Return [X, Y] of the center of cell containing provided text 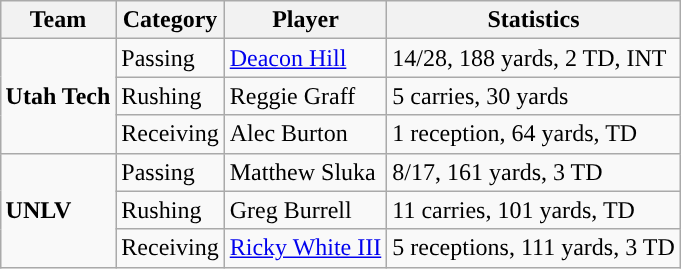
11 carries, 101 yards, TD [534, 210]
Statistics [534, 20]
Ricky White III [306, 248]
5 carries, 30 yards [534, 96]
Matthew Sluka [306, 172]
1 reception, 64 yards, TD [534, 134]
Reggie Graff [306, 96]
8/17, 161 yards, 3 TD [534, 172]
Alec Burton [306, 134]
5 receptions, 111 yards, 3 TD [534, 248]
Team [58, 20]
Player [306, 20]
Greg Burrell [306, 210]
Utah Tech [58, 96]
UNLV [58, 210]
Category [170, 20]
14/28, 188 yards, 2 TD, INT [534, 58]
Deacon Hill [306, 58]
